Find where the given text appears and provide that cell's center as [x, y] coordinate. 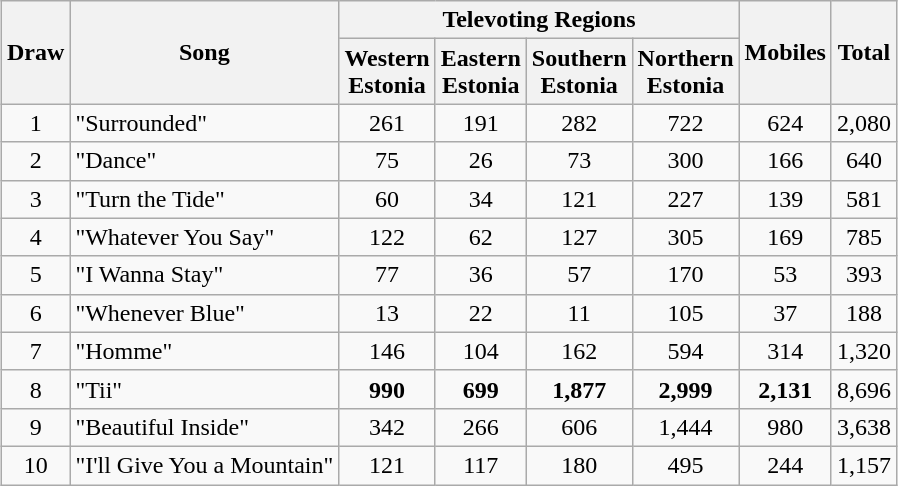
2,131 [785, 389]
1,157 [864, 465]
2 [35, 161]
180 [579, 465]
162 [579, 351]
77 [387, 275]
640 [864, 161]
57 [579, 275]
980 [785, 427]
699 [480, 389]
"I Wanna Stay" [204, 275]
"Dance" [204, 161]
37 [785, 313]
"Surrounded" [204, 123]
4 [35, 237]
26 [480, 161]
785 [864, 237]
624 [785, 123]
"I'll Give You a Mountain" [204, 465]
WesternEstonia [387, 72]
227 [686, 199]
Televoting Regions [539, 20]
282 [579, 123]
Mobiles [785, 52]
34 [480, 199]
722 [686, 123]
75 [387, 161]
Total [864, 52]
300 [686, 161]
10 [35, 465]
104 [480, 351]
9 [35, 427]
314 [785, 351]
8 [35, 389]
122 [387, 237]
73 [579, 161]
146 [387, 351]
393 [864, 275]
11 [579, 313]
EasternEstonia [480, 72]
3 [35, 199]
105 [686, 313]
3,638 [864, 427]
60 [387, 199]
188 [864, 313]
"Whenever Blue" [204, 313]
Song [204, 52]
261 [387, 123]
169 [785, 237]
62 [480, 237]
22 [480, 313]
581 [864, 199]
191 [480, 123]
342 [387, 427]
8,696 [864, 389]
NorthernEstonia [686, 72]
"Whatever You Say" [204, 237]
2,080 [864, 123]
"Homme" [204, 351]
244 [785, 465]
117 [480, 465]
6 [35, 313]
Draw [35, 52]
305 [686, 237]
166 [785, 161]
594 [686, 351]
13 [387, 313]
53 [785, 275]
127 [579, 237]
1,320 [864, 351]
495 [686, 465]
139 [785, 199]
36 [480, 275]
266 [480, 427]
7 [35, 351]
2,999 [686, 389]
SouthernEstonia [579, 72]
1,877 [579, 389]
1 [35, 123]
"Beautiful Inside" [204, 427]
5 [35, 275]
"Tii" [204, 389]
"Turn the Tide" [204, 199]
1,444 [686, 427]
170 [686, 275]
990 [387, 389]
606 [579, 427]
